Detect which cell encompasses the target text, then output its (X, Y) center coordinate. 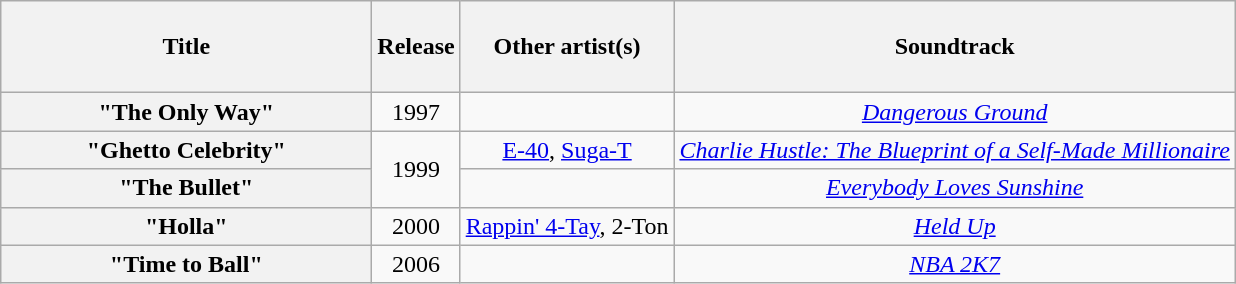
Other artist(s) (567, 47)
Charlie Hustle: The Blueprint of a Self-Made Millionaire (954, 150)
1997 (416, 112)
1999 (416, 169)
"The Only Way" (186, 112)
"The Bullet" (186, 188)
Dangerous Ground (954, 112)
Everybody Loves Sunshine (954, 188)
NBA 2K7 (954, 264)
"Ghetto Celebrity" (186, 150)
Rappin' 4-Tay, 2-Ton (567, 226)
2000 (416, 226)
"Holla" (186, 226)
Held Up (954, 226)
"Time to Ball" (186, 264)
E-40, Suga-T (567, 150)
Release (416, 47)
Soundtrack (954, 47)
2006 (416, 264)
Title (186, 47)
